Return the [X, Y] coordinate for the center point of the cell that contains the specified text.  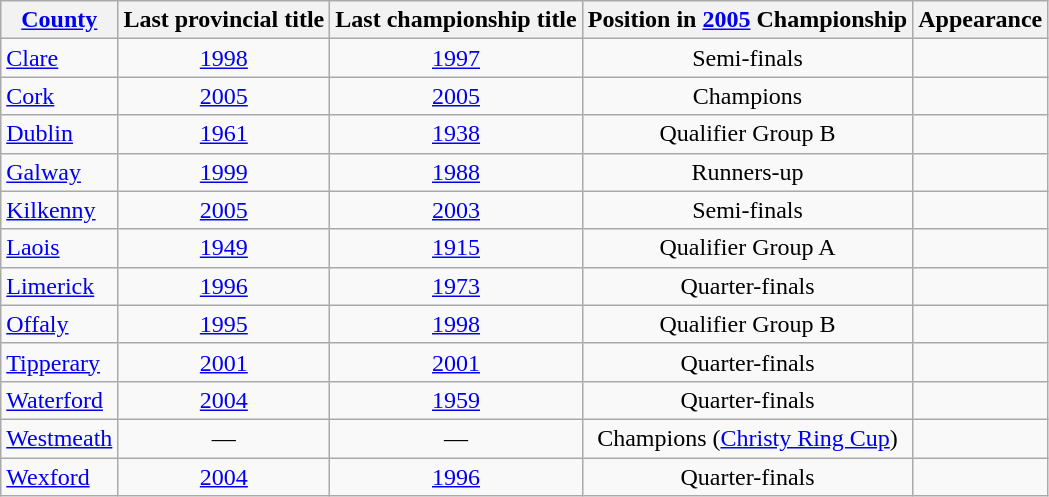
1938 [456, 134]
Cork [60, 96]
Qualifier Group A [748, 248]
Dublin [60, 134]
Limerick [60, 286]
Last championship title [456, 20]
Appearance [980, 20]
1973 [456, 286]
Clare [60, 58]
Laois [60, 248]
Kilkenny [60, 210]
Galway [60, 172]
2003 [456, 210]
1961 [224, 134]
Position in 2005 Championship [748, 20]
County [60, 20]
1915 [456, 248]
Champions (Christy Ring Cup) [748, 438]
1959 [456, 400]
1949 [224, 248]
Champions [748, 96]
Last provincial title [224, 20]
Tipperary [60, 362]
1988 [456, 172]
1999 [224, 172]
Offaly [60, 324]
1995 [224, 324]
Waterford [60, 400]
Runners-up [748, 172]
Westmeath [60, 438]
1997 [456, 58]
Wexford [60, 477]
